Extract the (X, Y) coordinate from the center of the cell holding the provided text.  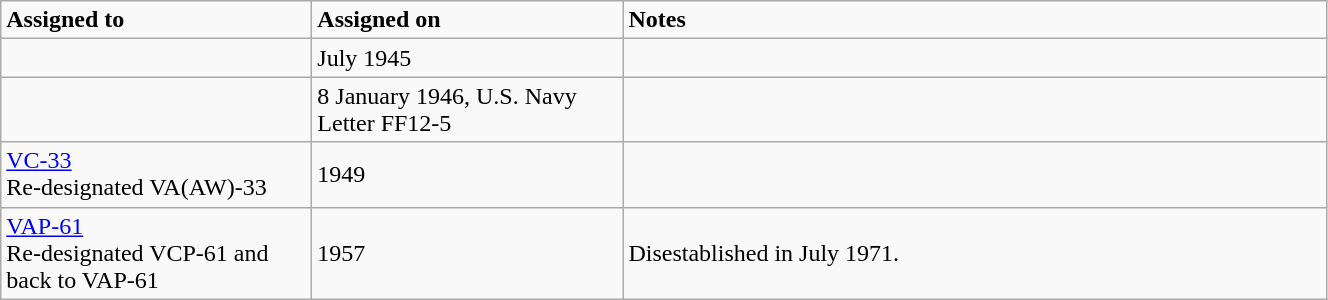
8 January 1946, U.S. Navy Letter FF12-5 (468, 110)
1957 (468, 253)
Assigned on (468, 20)
1949 (468, 174)
VC-33Re-designated VA(AW)-33 (156, 174)
Assigned to (156, 20)
Disestablished in July 1971. (975, 253)
July 1945 (468, 58)
VAP-61Re-designated VCP-61 and back to VAP-61 (156, 253)
Notes (975, 20)
